Capture the cell that displays the provided text and extract its (x, y) central coordinate. 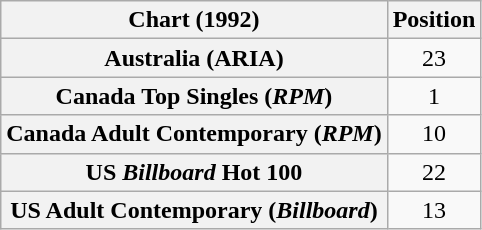
Position (434, 20)
1 (434, 96)
22 (434, 172)
Canada Adult Contemporary (RPM) (194, 134)
Canada Top Singles (RPM) (194, 96)
Australia (ARIA) (194, 58)
23 (434, 58)
US Billboard Hot 100 (194, 172)
10 (434, 134)
13 (434, 210)
US Adult Contemporary (Billboard) (194, 210)
Chart (1992) (194, 20)
